Provide the (X, Y) coordinate of the cell's center where the given text is located.  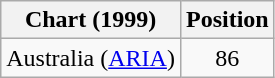
86 (227, 58)
Australia (ARIA) (91, 58)
Position (227, 20)
Chart (1999) (91, 20)
